Find where the given text appears and provide that cell's center as [X, Y] coordinate. 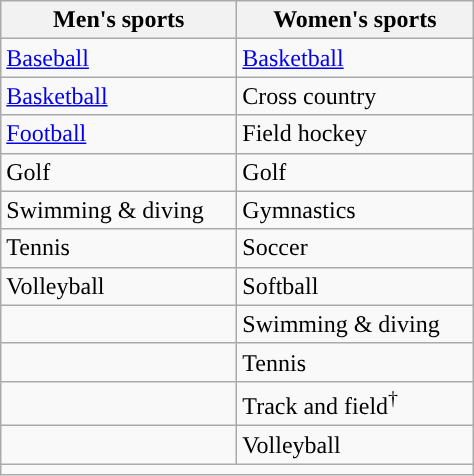
Track and field† [355, 404]
Cross country [355, 96]
Football [119, 134]
Field hockey [355, 134]
Soccer [355, 248]
Women's sports [355, 20]
Gymnastics [355, 210]
Softball [355, 286]
Men's sports [119, 20]
Baseball [119, 58]
